Scan for the cell matching the given text and deliver its (X, Y) coordinate at center. 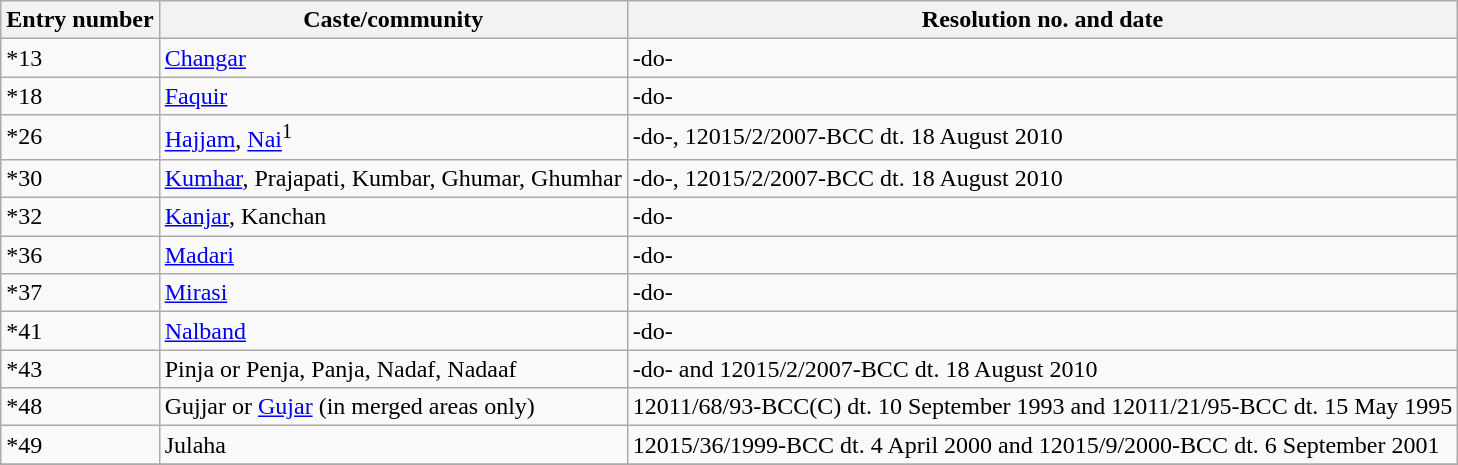
12015/36/1999-BCC dt. 4 April 2000 and 12015/9/2000-BCC dt. 6 September 2001 (1042, 445)
*30 (80, 178)
*48 (80, 407)
Caste/community (393, 20)
Resolution no. and date (1042, 20)
*49 (80, 445)
Nalband (393, 331)
Entry number (80, 20)
Kanjar, Kanchan (393, 217)
Julaha (393, 445)
*32 (80, 217)
*26 (80, 138)
*43 (80, 369)
Gujjar or Gujar (in merged areas only) (393, 407)
Madari (393, 255)
Faquir (393, 96)
*36 (80, 255)
Mirasi (393, 293)
*41 (80, 331)
*18 (80, 96)
Hajjam, Nai1 (393, 138)
-do- and 12015/2/2007-BCC dt. 18 August 2010 (1042, 369)
Pinja or Penja, Panja, Nadaf, Nadaaf (393, 369)
Kumhar, Prajapati, Kumbar, Ghumar, Ghumhar (393, 178)
Changar (393, 58)
12011/68/93-BCC(C) dt. 10 September 1993 and 12011/21/95-BCC dt. 15 May 1995 (1042, 407)
*37 (80, 293)
*13 (80, 58)
